Output the (X, Y) coordinate of the center of the cell containing the given text.  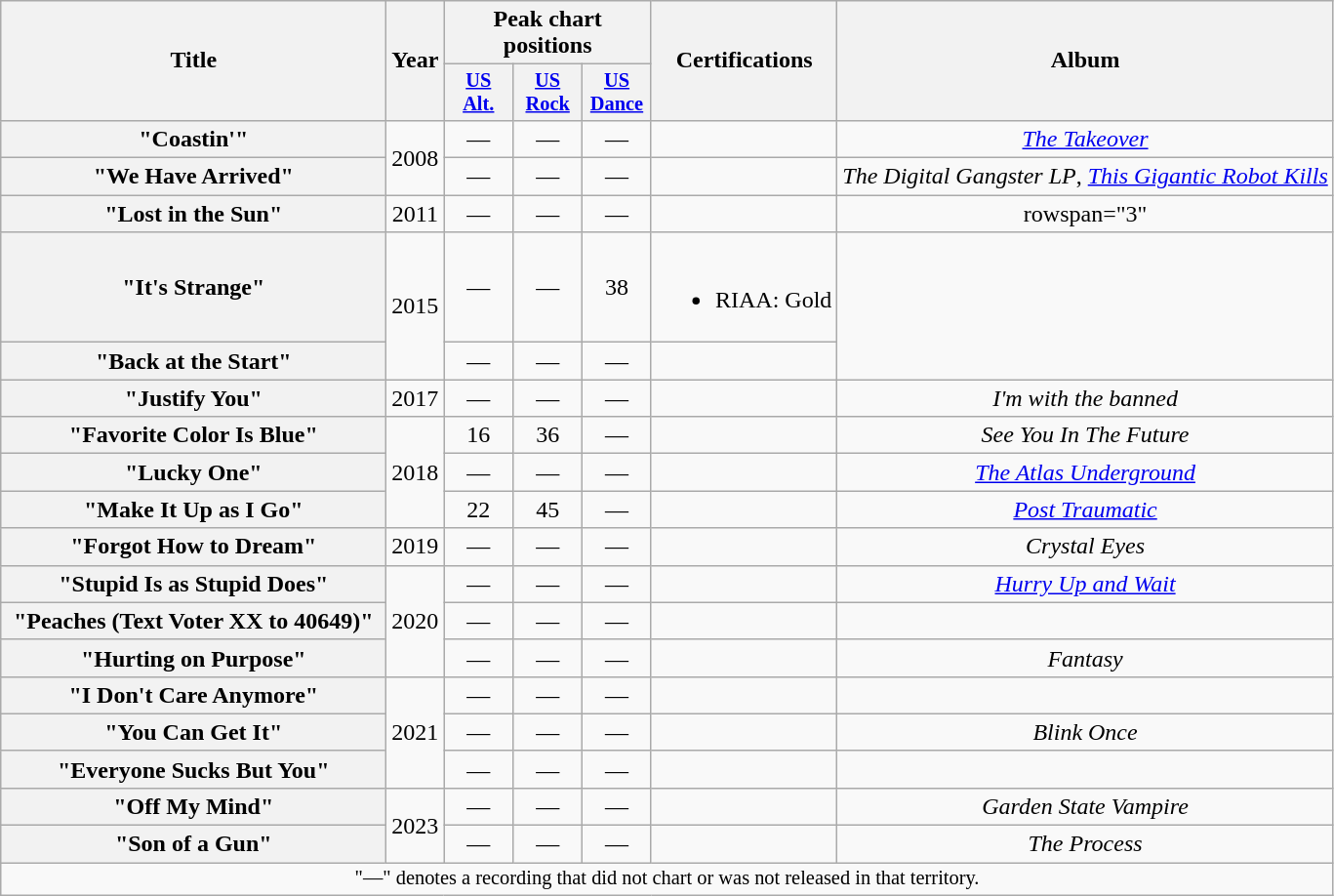
"Forgot How to Dream" (193, 547)
The Atlas Underground (1085, 472)
2018 (416, 472)
"Son of a Gun" (193, 844)
2020 (416, 621)
Peak chart positions (548, 33)
Crystal Eyes (1085, 547)
16 (478, 435)
US Rock (548, 93)
2021 (416, 732)
2015 (416, 306)
"Peaches (Text Voter XX to 40649)" (193, 621)
"Stupid Is as Stupid Does" (193, 584)
See You In The Future (1085, 435)
US Alt. (478, 93)
"Back at the Start" (193, 361)
45 (548, 509)
"Coastin'" (193, 139)
2011 (416, 214)
Certifications (744, 61)
2017 (416, 398)
The Takeover (1085, 139)
"Everyone Sucks But You" (193, 769)
"Favorite Color Is Blue" (193, 435)
Blink Once (1085, 732)
"Off My Mind" (193, 806)
"It's Strange" (193, 287)
Album (1085, 61)
Year (416, 61)
Garden State Vampire (1085, 806)
38 (617, 287)
The Digital Gangster LP, This Gigantic Robot Kills (1085, 177)
"—" denotes a recording that did not chart or was not released in that territory. (667, 879)
2008 (416, 157)
2023 (416, 825)
"We Have Arrived" (193, 177)
Post Traumatic (1085, 509)
US Dance (617, 93)
36 (548, 435)
"I Don't Care Anymore" (193, 695)
"You Can Get It" (193, 732)
Hurry Up and Wait (1085, 584)
"Lost in the Sun" (193, 214)
2019 (416, 547)
Title (193, 61)
"Justify You" (193, 398)
The Process (1085, 844)
"Make It Up as I Go" (193, 509)
"Hurting on Purpose" (193, 658)
Fantasy (1085, 658)
RIAA: Gold (744, 287)
22 (478, 509)
I'm with the banned (1085, 398)
"Lucky One" (193, 472)
rowspan="3" (1085, 214)
